Scan for the cell matching the given text and deliver its (x, y) coordinate at center. 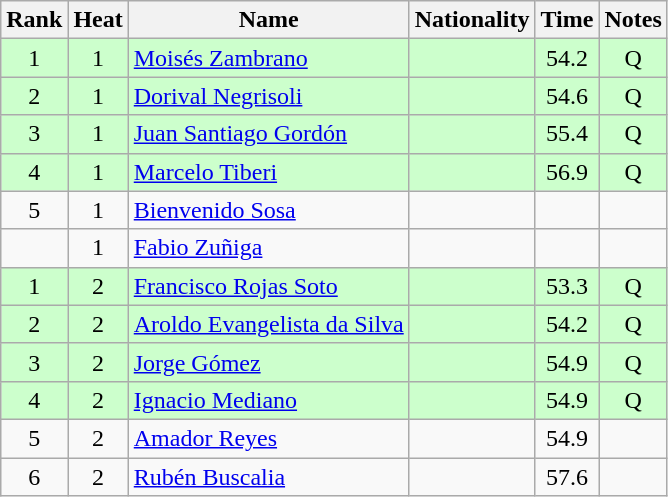
Amador Reyes (268, 438)
Aroldo Evangelista da Silva (268, 324)
Moisés Zambrano (268, 58)
Nationality (472, 20)
Name (268, 20)
Notes (633, 20)
6 (34, 477)
Bienvenido Sosa (268, 210)
53.3 (567, 286)
Time (567, 20)
Rubén Buscalia (268, 477)
Ignacio Mediano (268, 400)
Juan Santiago Gordón (268, 134)
Dorival Negrisoli (268, 96)
57.6 (567, 477)
56.9 (567, 172)
Jorge Gómez (268, 362)
Francisco Rojas Soto (268, 286)
Heat (98, 20)
54.6 (567, 96)
Fabio Zuñiga (268, 248)
55.4 (567, 134)
Rank (34, 20)
Marcelo Tiberi (268, 172)
